Return [x, y] of the center of cell containing provided text 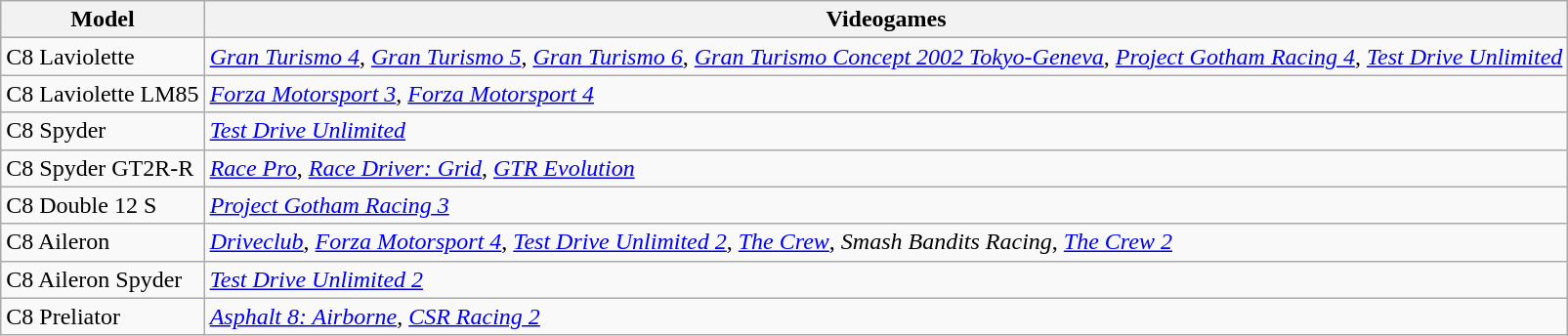
Forza Motorsport 3, Forza Motorsport 4 [886, 94]
Test Drive Unlimited [886, 131]
C8 Spyder GT2R-R [103, 168]
Model [103, 20]
C8 Double 12 S [103, 205]
Videogames [886, 20]
C8 Laviolette [103, 57]
C8 Spyder [103, 131]
Driveclub, Forza Motorsport 4, Test Drive Unlimited 2, The Crew, Smash Bandits Racing, The Crew 2 [886, 242]
C8 Aileron Spyder [103, 279]
Asphalt 8: Airborne, CSR Racing 2 [886, 316]
C8 Preliator [103, 316]
Test Drive Unlimited 2 [886, 279]
Project Gotham Racing 3 [886, 205]
Race Pro, Race Driver: Grid, GTR Evolution [886, 168]
C8 Laviolette LM85 [103, 94]
C8 Aileron [103, 242]
Gran Turismo 4, Gran Turismo 5, Gran Turismo 6, Gran Turismo Concept 2002 Tokyo-Geneva, Project Gotham Racing 4, Test Drive Unlimited [886, 57]
